Determine the (X, Y) coordinate at the center of the cell enclosing the given text.  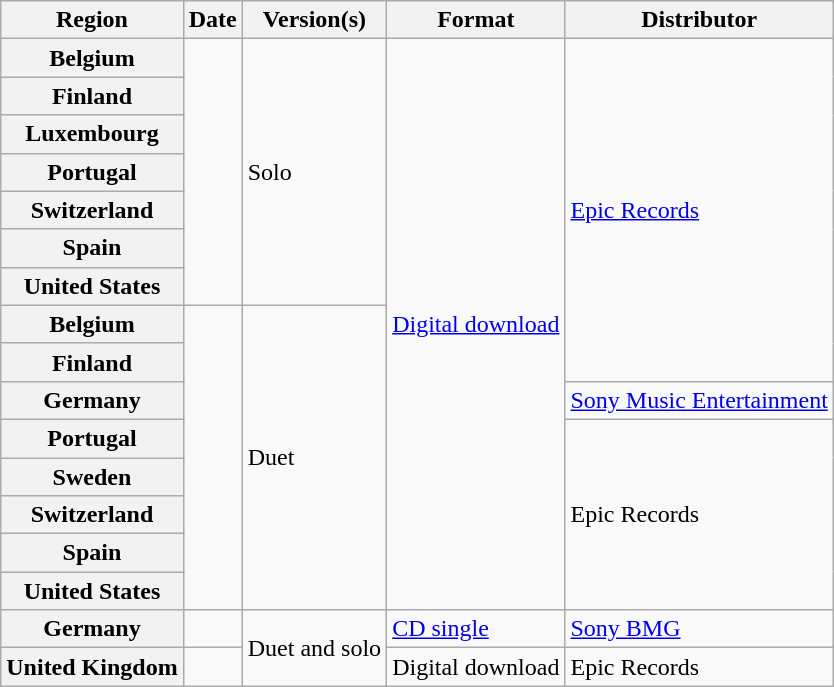
Sony BMG (699, 629)
Distributor (699, 20)
Solo (314, 172)
Sweden (92, 477)
Version(s) (314, 20)
United Kingdom (92, 667)
Luxembourg (92, 134)
Format (476, 20)
Duet (314, 457)
Sony Music Entertainment (699, 400)
Region (92, 20)
Duet and solo (314, 648)
CD single (476, 629)
Date (212, 20)
